Return the [x, y] coordinate for the center point of the cell that contains the specified text.  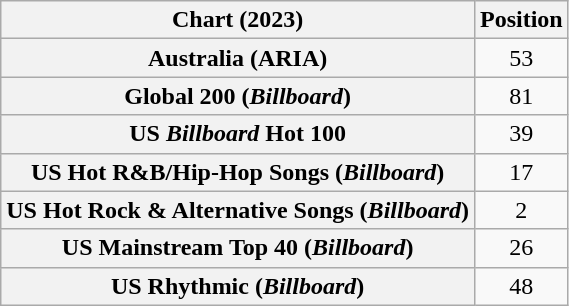
81 [521, 96]
48 [521, 286]
US Billboard Hot 100 [238, 134]
53 [521, 58]
39 [521, 134]
Australia (ARIA) [238, 58]
Chart (2023) [238, 20]
US Rhythmic (Billboard) [238, 286]
US Hot Rock & Alternative Songs (Billboard) [238, 210]
US Mainstream Top 40 (Billboard) [238, 248]
2 [521, 210]
26 [521, 248]
US Hot R&B/Hip-Hop Songs (Billboard) [238, 172]
Position [521, 20]
Global 200 (Billboard) [238, 96]
17 [521, 172]
